Scan for the cell matching the given text and deliver its [X, Y] coordinate at center. 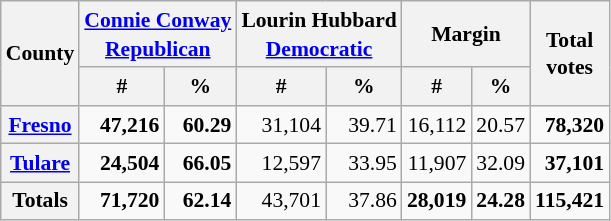
39.71 [364, 125]
Fresno [40, 125]
Totals [40, 201]
115,421 [570, 201]
Margin [466, 34]
31,104 [281, 125]
62.14 [200, 201]
37,101 [570, 163]
Connie ConwayRepublican [158, 34]
71,720 [122, 201]
37.86 [364, 201]
78,320 [570, 125]
33.95 [364, 163]
16,112 [436, 125]
Totalvotes [570, 53]
Lourin HubbardDemocratic [318, 34]
60.29 [200, 125]
12,597 [281, 163]
Tulare [40, 163]
32.09 [500, 163]
47,216 [122, 125]
66.05 [200, 163]
11,907 [436, 163]
20.57 [500, 125]
43,701 [281, 201]
28,019 [436, 201]
24,504 [122, 163]
24.28 [500, 201]
County [40, 53]
